Detect which cell encompasses the target text, then output its (X, Y) center coordinate. 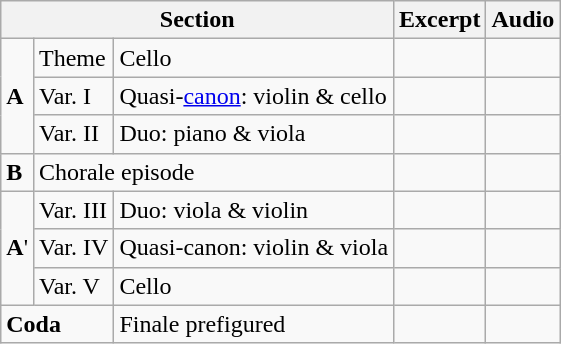
Duo: viola & violin (254, 210)
Duo: piano & viola (254, 134)
Var. I (73, 96)
Finale prefigured (254, 324)
Theme (73, 58)
Var. III (73, 210)
Audio (523, 20)
Section (198, 20)
Var. V (73, 286)
Chorale episode (213, 172)
Var. IV (73, 248)
B (18, 172)
Excerpt (440, 20)
Quasi-canon: violin & cello (254, 96)
Coda (58, 324)
A' (18, 248)
A (18, 96)
Quasi-canon: violin & viola (254, 248)
Var. II (73, 134)
